Detect which cell encompasses the target text, then output its (X, Y) center coordinate. 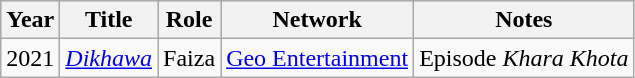
Faiza (190, 58)
Dikhawa (109, 58)
Geo Entertainment (318, 58)
Network (318, 20)
Notes (524, 20)
Year (30, 20)
2021 (30, 58)
Role (190, 20)
Episode Khara Khota (524, 58)
Title (109, 20)
